Return the [X, Y] coordinate for the center point of the cell that contains the specified text.  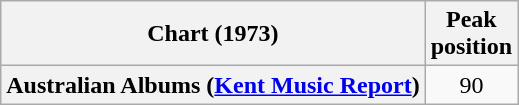
Chart (1973) [213, 34]
Australian Albums (Kent Music Report) [213, 85]
90 [471, 85]
Peakposition [471, 34]
